Scan for the cell matching the given text and deliver its (x, y) coordinate at center. 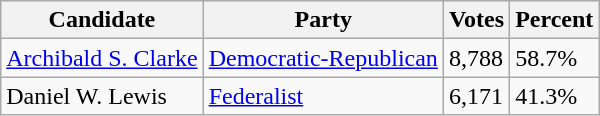
Candidate (102, 20)
58.7% (554, 58)
Archibald S. Clarke (102, 58)
41.3% (554, 96)
8,788 (476, 58)
Federalist (323, 96)
Party (323, 20)
Daniel W. Lewis (102, 96)
Democratic-Republican (323, 58)
Votes (476, 20)
Percent (554, 20)
6,171 (476, 96)
